Find where the given text appears and provide that cell's center as (x, y) coordinate. 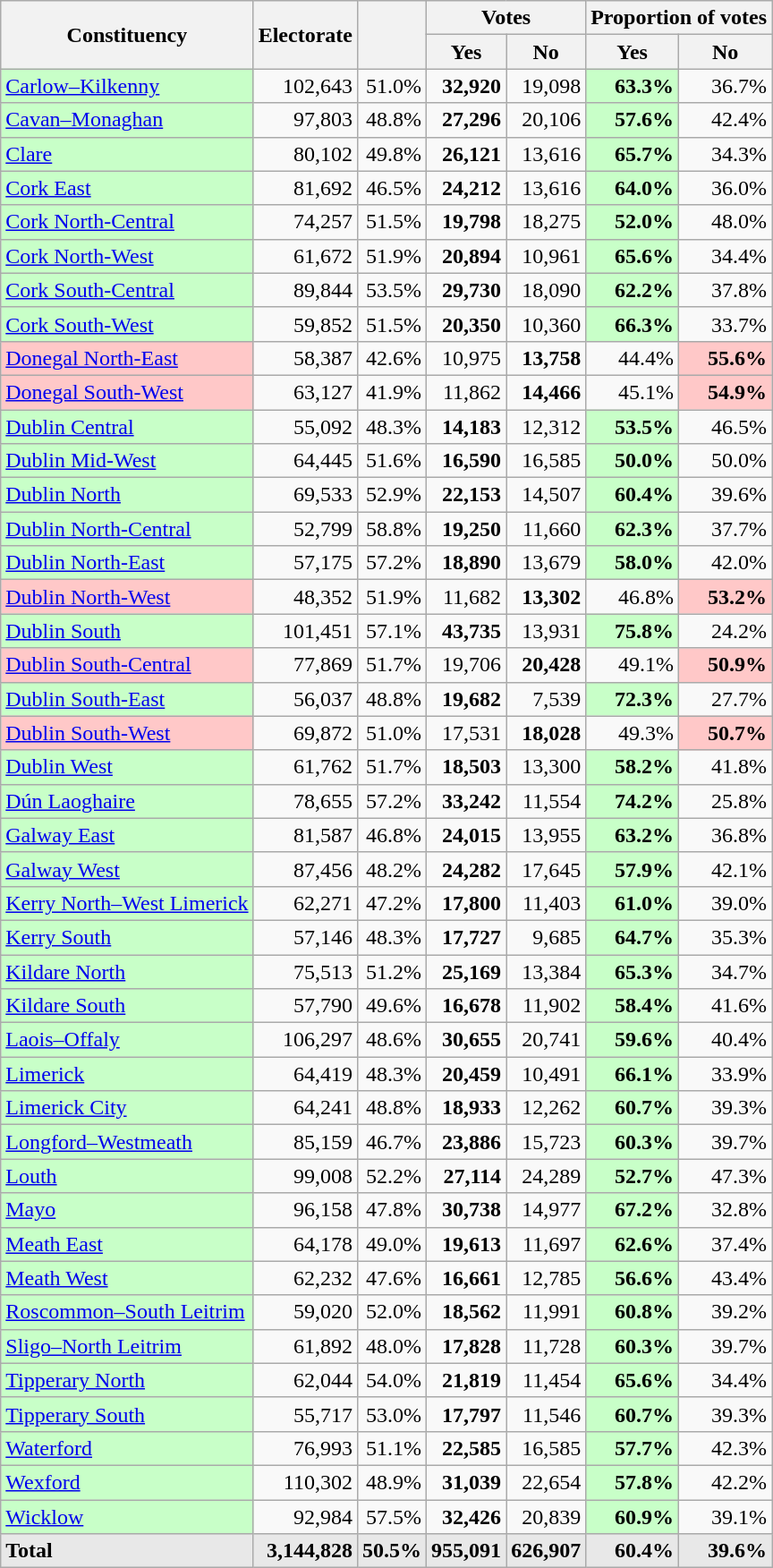
Dublin South-East (127, 699)
57.6% (633, 120)
43.4% (726, 1278)
24,282 (467, 869)
22,585 (467, 1448)
Donegal South-West (127, 392)
57,790 (305, 1006)
Limerick City (127, 1108)
47.2% (392, 903)
61,892 (305, 1346)
47.8% (392, 1210)
64,419 (305, 1074)
57.9% (633, 869)
Tipperary North (127, 1380)
11,902 (546, 1006)
17,797 (467, 1414)
Dublin Central (127, 427)
69,533 (305, 495)
12,312 (546, 427)
48.9% (392, 1482)
50.7% (726, 733)
Meath West (127, 1278)
14,183 (467, 427)
Carlow–Kilkenny (127, 86)
50.5% (392, 1551)
Kildare South (127, 1006)
Dublin North-Central (127, 529)
18,503 (467, 767)
13,955 (546, 835)
10,975 (467, 358)
64.0% (633, 188)
Cork North-Central (127, 222)
Galway West (127, 869)
Cork South-West (127, 324)
37.8% (726, 290)
15,723 (546, 1142)
Dublin West (127, 767)
61,762 (305, 767)
17,828 (467, 1346)
Wexford (127, 1482)
67.2% (633, 1210)
39.1% (726, 1517)
80,102 (305, 154)
64,445 (305, 461)
13,302 (546, 597)
55,092 (305, 427)
24,212 (467, 188)
85,159 (305, 1142)
63.2% (633, 835)
Roscommon–South Leitrim (127, 1312)
51.2% (392, 971)
17,727 (467, 937)
101,451 (305, 631)
57.8% (633, 1482)
Dublin Mid-West (127, 461)
56.6% (633, 1278)
14,466 (546, 392)
76,993 (305, 1448)
11,682 (467, 597)
51.1% (392, 1448)
52.9% (392, 495)
17,645 (546, 869)
77,869 (305, 665)
56,037 (305, 699)
66.3% (633, 324)
37.4% (726, 1244)
110,302 (305, 1482)
Longford–Westmeath (127, 1142)
33.9% (726, 1074)
36.0% (726, 188)
106,297 (305, 1040)
Dublin North-West (127, 597)
41.8% (726, 767)
75,513 (305, 971)
14,977 (546, 1210)
27.7% (726, 699)
63,127 (305, 392)
87,456 (305, 869)
Proportion of votes (679, 18)
50.9% (726, 665)
75.8% (633, 631)
58.8% (392, 529)
20,428 (546, 665)
62,044 (305, 1380)
43,735 (467, 631)
Dublin North (127, 495)
72.3% (633, 699)
60.8% (633, 1312)
36.8% (726, 835)
22,654 (546, 1482)
58.0% (633, 563)
54.0% (392, 1380)
60.9% (633, 1517)
13,931 (546, 631)
19,613 (467, 1244)
49.3% (633, 733)
Kildare North (127, 971)
11,403 (546, 903)
49.0% (392, 1244)
Donegal North-East (127, 358)
Limerick (127, 1074)
35.3% (726, 937)
10,961 (546, 256)
51.6% (392, 461)
30,655 (467, 1040)
13,758 (546, 358)
Louth (127, 1176)
53.2% (726, 597)
19,098 (546, 86)
27,114 (467, 1176)
65.3% (633, 971)
25,169 (467, 971)
11,862 (467, 392)
25.8% (726, 801)
Waterford (127, 1448)
46.7% (392, 1142)
81,587 (305, 835)
11,697 (546, 1244)
Mayo (127, 1210)
44.4% (633, 358)
31,039 (467, 1482)
78,655 (305, 801)
955,091 (467, 1551)
14,507 (546, 495)
10,491 (546, 1074)
20,741 (546, 1040)
11,546 (546, 1414)
45.1% (633, 392)
81,692 (305, 188)
52.2% (392, 1176)
11,454 (546, 1380)
62.6% (633, 1244)
48.6% (392, 1040)
64,178 (305, 1244)
18,562 (467, 1312)
Total (127, 1551)
29,730 (467, 290)
102,643 (305, 86)
9,685 (546, 937)
18,028 (546, 733)
Kerry South (127, 937)
48,352 (305, 597)
17,531 (467, 733)
24,015 (467, 835)
13,679 (546, 563)
57.5% (392, 1517)
65.7% (633, 154)
54.9% (726, 392)
59,020 (305, 1312)
57.1% (392, 631)
34.3% (726, 154)
20,894 (467, 256)
49.8% (392, 154)
39.0% (726, 903)
42.2% (726, 1482)
Cavan–Monaghan (127, 120)
69,872 (305, 733)
61,672 (305, 256)
32,426 (467, 1517)
48.2% (392, 869)
55,717 (305, 1414)
55.6% (726, 358)
Dún Laoghaire (127, 801)
11,991 (546, 1312)
23,886 (467, 1142)
59.6% (633, 1040)
19,798 (467, 222)
49.1% (633, 665)
13,384 (546, 971)
Cork South-Central (127, 290)
41.6% (726, 1006)
41.9% (392, 392)
53.0% (392, 1414)
96,158 (305, 1210)
626,907 (546, 1551)
19,250 (467, 529)
27,296 (467, 120)
3,144,828 (305, 1551)
33,242 (467, 801)
58.2% (633, 767)
42.4% (726, 120)
Galway East (127, 835)
52.7% (633, 1176)
34.7% (726, 971)
18,890 (467, 563)
33.7% (726, 324)
59,852 (305, 324)
57.7% (633, 1448)
62.3% (633, 529)
64,241 (305, 1108)
Constituency (127, 35)
49.6% (392, 1006)
Dublin North-East (127, 563)
42.3% (726, 1448)
Electorate (305, 35)
64.7% (633, 937)
40.4% (726, 1040)
74,257 (305, 222)
74.2% (633, 801)
19,682 (467, 699)
11,660 (546, 529)
24,289 (546, 1176)
Wicklow (127, 1517)
Clare (127, 154)
13,300 (546, 767)
Laois–Offaly (127, 1040)
66.1% (633, 1074)
58.4% (633, 1006)
16,661 (467, 1278)
17,800 (467, 903)
62,271 (305, 903)
26,121 (467, 154)
57,146 (305, 937)
22,153 (467, 495)
Dublin South (127, 631)
99,008 (305, 1176)
Votes (506, 18)
24.2% (726, 631)
63.3% (633, 86)
19,706 (467, 665)
20,350 (467, 324)
Meath East (127, 1244)
92,984 (305, 1517)
Tipperary South (127, 1414)
20,106 (546, 120)
62.2% (633, 290)
36.7% (726, 86)
12,785 (546, 1278)
12,262 (546, 1108)
61.0% (633, 903)
18,933 (467, 1108)
42.6% (392, 358)
30,738 (467, 1210)
11,554 (546, 801)
32.8% (726, 1210)
18,275 (546, 222)
58,387 (305, 358)
47.6% (392, 1278)
47.3% (726, 1176)
Cork East (127, 188)
11,728 (546, 1346)
37.7% (726, 529)
20,459 (467, 1074)
Kerry North–West Limerick (127, 903)
16,590 (467, 461)
20,839 (546, 1517)
42.0% (726, 563)
Sligo–North Leitrim (127, 1346)
21,819 (467, 1380)
42.1% (726, 869)
97,803 (305, 120)
16,678 (467, 1006)
10,360 (546, 324)
18,090 (546, 290)
57,175 (305, 563)
62,232 (305, 1278)
7,539 (546, 699)
39.2% (726, 1312)
32,920 (467, 86)
89,844 (305, 290)
Dublin South-Central (127, 665)
Dublin South-West (127, 733)
52,799 (305, 529)
Cork North-West (127, 256)
